Return [x, y] of the center of cell containing provided text 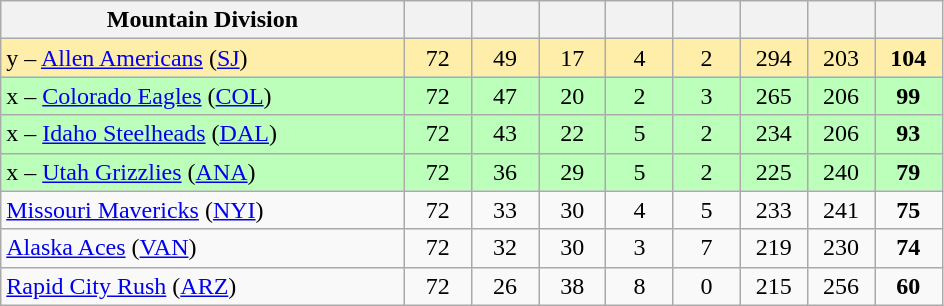
79 [908, 172]
Missouri Mavericks (NYI) [202, 210]
38 [572, 286]
256 [840, 286]
233 [774, 210]
219 [774, 248]
x – Colorado Eagles (COL) [202, 96]
294 [774, 58]
x – Idaho Steelheads (DAL) [202, 134]
y – Allen Americans (SJ) [202, 58]
265 [774, 96]
29 [572, 172]
0 [706, 286]
225 [774, 172]
Mountain Division [202, 20]
7 [706, 248]
240 [840, 172]
99 [908, 96]
32 [504, 248]
20 [572, 96]
215 [774, 286]
22 [572, 134]
36 [504, 172]
47 [504, 96]
234 [774, 134]
Alaska Aces (VAN) [202, 248]
49 [504, 58]
93 [908, 134]
8 [640, 286]
17 [572, 58]
33 [504, 210]
104 [908, 58]
60 [908, 286]
203 [840, 58]
Rapid City Rush (ARZ) [202, 286]
241 [840, 210]
74 [908, 248]
230 [840, 248]
75 [908, 210]
26 [504, 286]
43 [504, 134]
x – Utah Grizzlies (ANA) [202, 172]
